From the cell containing the given text, extract its center point as [X, Y] coordinate. 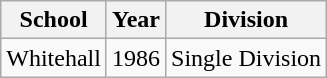
Whitehall [54, 58]
Year [136, 20]
School [54, 20]
Division [246, 20]
1986 [136, 58]
Single Division [246, 58]
